Identify which cell holds the provided text, then report its [X, Y] central coordinate. 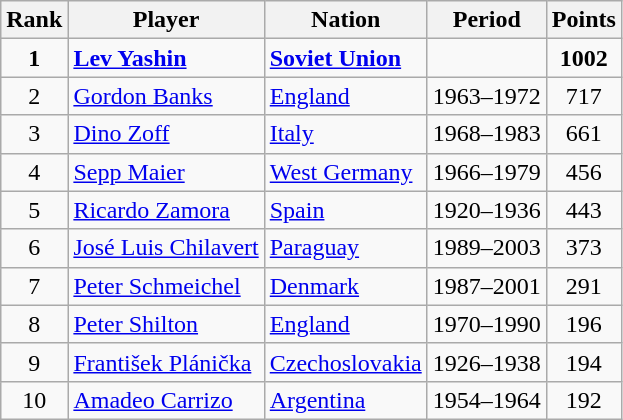
Sepp Maier [166, 172]
Points [584, 20]
1920–1936 [486, 210]
Period [486, 20]
František Plánička [166, 362]
7 [34, 286]
194 [584, 362]
196 [584, 324]
Amadeo Carrizo [166, 400]
Peter Shilton [166, 324]
4 [34, 172]
8 [34, 324]
Denmark [346, 286]
1 [34, 58]
10 [34, 400]
Soviet Union [346, 58]
Paraguay [346, 248]
717 [584, 96]
José Luis Chilavert [166, 248]
6 [34, 248]
Czechoslovakia [346, 362]
661 [584, 134]
Lev Yashin [166, 58]
Italy [346, 134]
443 [584, 210]
Peter Schmeichel [166, 286]
291 [584, 286]
1954–1964 [486, 400]
1002 [584, 58]
1963–1972 [486, 96]
5 [34, 210]
9 [34, 362]
Rank [34, 20]
Gordon Banks [166, 96]
Spain [346, 210]
Dino Zoff [166, 134]
456 [584, 172]
Ricardo Zamora [166, 210]
2 [34, 96]
1987–2001 [486, 286]
3 [34, 134]
Player [166, 20]
West Germany [346, 172]
373 [584, 248]
Nation [346, 20]
1926–1938 [486, 362]
1989–2003 [486, 248]
1970–1990 [486, 324]
1968–1983 [486, 134]
1966–1979 [486, 172]
192 [584, 400]
Argentina [346, 400]
